From the cell containing the given text, extract its center point as [x, y] coordinate. 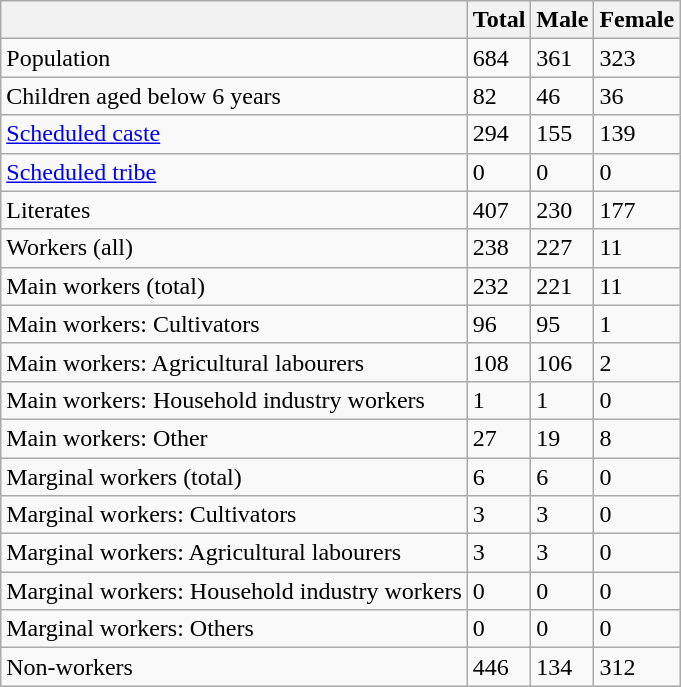
155 [562, 134]
238 [499, 248]
Main workers: Household industry workers [234, 400]
361 [562, 58]
8 [637, 438]
Main workers (total) [234, 286]
46 [562, 96]
221 [562, 286]
82 [499, 96]
Male [562, 20]
106 [562, 362]
Main workers: Agricultural labourers [234, 362]
Total [499, 20]
Female [637, 20]
294 [499, 134]
Non-workers [234, 667]
Marginal workers: Cultivators [234, 515]
Marginal workers (total) [234, 477]
230 [562, 210]
232 [499, 286]
2 [637, 362]
134 [562, 667]
323 [637, 58]
177 [637, 210]
446 [499, 667]
95 [562, 324]
139 [637, 134]
Marginal workers: Others [234, 629]
Population [234, 58]
Marginal workers: Household industry workers [234, 591]
19 [562, 438]
Main workers: Other [234, 438]
Scheduled caste [234, 134]
27 [499, 438]
Workers (all) [234, 248]
Children aged below 6 years [234, 96]
227 [562, 248]
684 [499, 58]
108 [499, 362]
96 [499, 324]
Main workers: Cultivators [234, 324]
407 [499, 210]
36 [637, 96]
Marginal workers: Agricultural labourers [234, 553]
Scheduled tribe [234, 172]
Literates [234, 210]
312 [637, 667]
